Provide the (X, Y) coordinate of the cell's center where the given text is located.  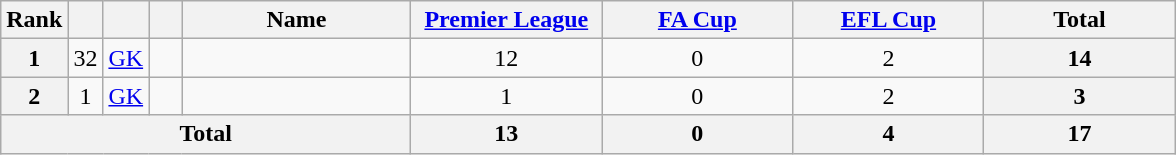
4 (888, 134)
Name (296, 20)
17 (1080, 134)
13 (506, 134)
EFL Cup (888, 20)
14 (1080, 58)
FA Cup (698, 20)
Premier League (506, 20)
Rank (34, 20)
32 (86, 58)
12 (506, 58)
3 (1080, 96)
